Capture the cell that displays the provided text and extract its [x, y] central coordinate. 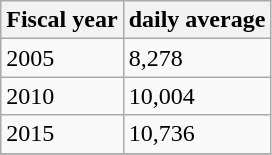
daily average [197, 20]
8,278 [197, 58]
10,736 [197, 134]
2005 [62, 58]
2015 [62, 134]
10,004 [197, 96]
2010 [62, 96]
Fiscal year [62, 20]
